Find where the given text appears and provide that cell's center as [x, y] coordinate. 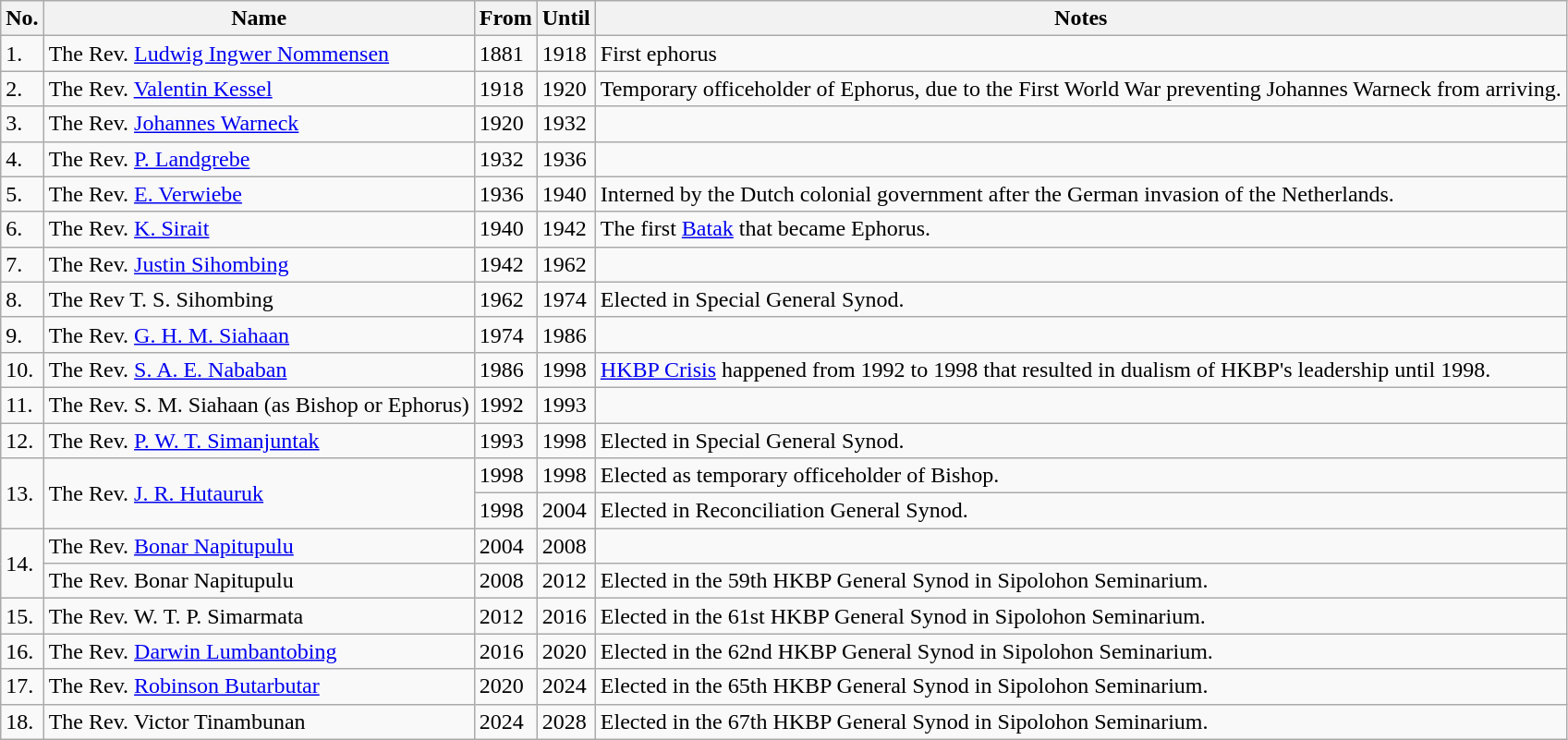
The Rev. Johannes Warneck [259, 124]
10. [22, 370]
4. [22, 159]
Elected in the 67th HKBP General Synod in Sipolohon Seminarium. [1081, 722]
1992 [505, 405]
5. [22, 194]
2. [22, 89]
7. [22, 264]
12. [22, 441]
The Rev. Robinson Butarbutar [259, 686]
Elected as temporary officeholder of Bishop. [1081, 476]
15. [22, 616]
Name [259, 18]
13. [22, 493]
Elected in the 59th HKBP General Synod in Sipolohon Seminarium. [1081, 581]
From [505, 18]
The Rev. W. T. P. Simarmata [259, 616]
The Rev T. S. Sihombing [259, 299]
1. [22, 54]
The Rev. Valentin Kessel [259, 89]
The Rev. Ludwig Ingwer Nommensen [259, 54]
6. [22, 229]
The Rev. J. R. Hutauruk [259, 493]
The Rev. S. M. Siahaan (as Bishop or Ephorus) [259, 405]
Interned by the Dutch colonial government after the German invasion of the Netherlands. [1081, 194]
HKBP Crisis happened from 1992 to 1998 that resulted in dualism of HKBP's leadership until 1998. [1081, 370]
The Rev. Victor Tinambunan [259, 722]
The Rev. S. A. E. Nababan [259, 370]
The Rev. G. H. M. Siahaan [259, 334]
The Rev. P. W. T. Simanjuntak [259, 441]
8. [22, 299]
14. [22, 564]
16. [22, 651]
Temporary officeholder of Ephorus, due to the First World War preventing Johannes Warneck from arriving. [1081, 89]
The Rev. E. Verwiebe [259, 194]
Elected in the 62nd HKBP General Synod in Sipolohon Seminarium. [1081, 651]
Elected in the 61st HKBP General Synod in Sipolohon Seminarium. [1081, 616]
17. [22, 686]
The first Batak that became Ephorus. [1081, 229]
Until [565, 18]
The Rev. P. Landgrebe [259, 159]
18. [22, 722]
9. [22, 334]
Notes [1081, 18]
Elected in Reconciliation General Synod. [1081, 511]
The Rev. Darwin Lumbantobing [259, 651]
First ephorus [1081, 54]
1881 [505, 54]
Elected in the 65th HKBP General Synod in Sipolohon Seminarium. [1081, 686]
The Rev. Justin Sihombing [259, 264]
No. [22, 18]
3. [22, 124]
The Rev. K. Sirait [259, 229]
2028 [565, 722]
11. [22, 405]
